Provide the [x, y] coordinate of the cell's center where the given text is located.  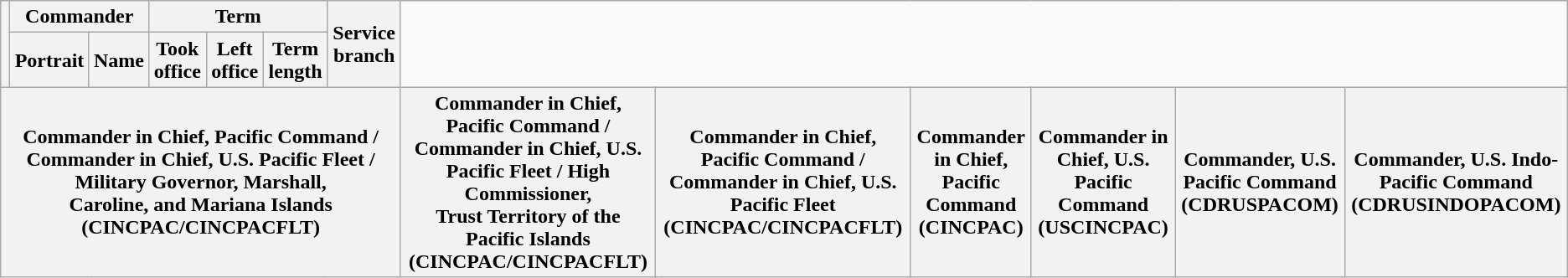
Term [238, 17]
Commander in Chief, Pacific Command (CINCPAC) [971, 183]
Service branch [364, 44]
Name [119, 60]
Portrait [49, 60]
Commander, U.S. Indo-Pacific Command (CDRUSINDOPACOM) [1456, 183]
Term length [295, 60]
Commander, U.S. Pacific Command (CDRUSPACOM) [1260, 183]
Commander in Chief, Pacific Command / Commander in Chief, U.S. Pacific Fleet (CINCPAC/CINCPACFLT) [782, 183]
Took office [178, 60]
Left office [235, 60]
Commander in Chief, U.S. Pacific Command (USCINCPAC) [1102, 183]
Commander [80, 17]
